Return (X, Y) of the center of cell containing provided text 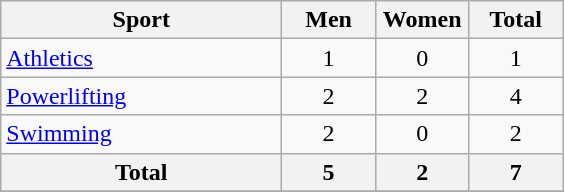
Women (422, 20)
Athletics (142, 58)
Men (329, 20)
4 (516, 96)
Sport (142, 20)
Powerlifting (142, 96)
5 (329, 172)
Swimming (142, 134)
7 (516, 172)
